Find where the given text appears and provide that cell's center as (x, y) coordinate. 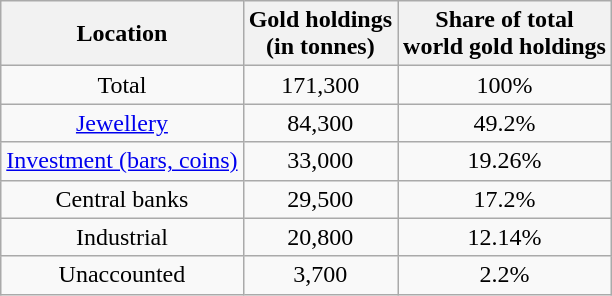
Central banks (122, 199)
3,700 (320, 275)
17.2% (505, 199)
Unaccounted (122, 275)
19.26% (505, 161)
Industrial (122, 237)
Gold holdings(in tonnes) (320, 34)
12.14% (505, 237)
29,500 (320, 199)
100% (505, 85)
84,300 (320, 123)
2.2% (505, 275)
Jewellery (122, 123)
Share of totalworld gold holdings (505, 34)
Location (122, 34)
Total (122, 85)
20,800 (320, 237)
33,000 (320, 161)
Investment (bars, coins) (122, 161)
49.2% (505, 123)
171,300 (320, 85)
